For the text-containing cell, return its midpoint in (X, Y) coordinate format. 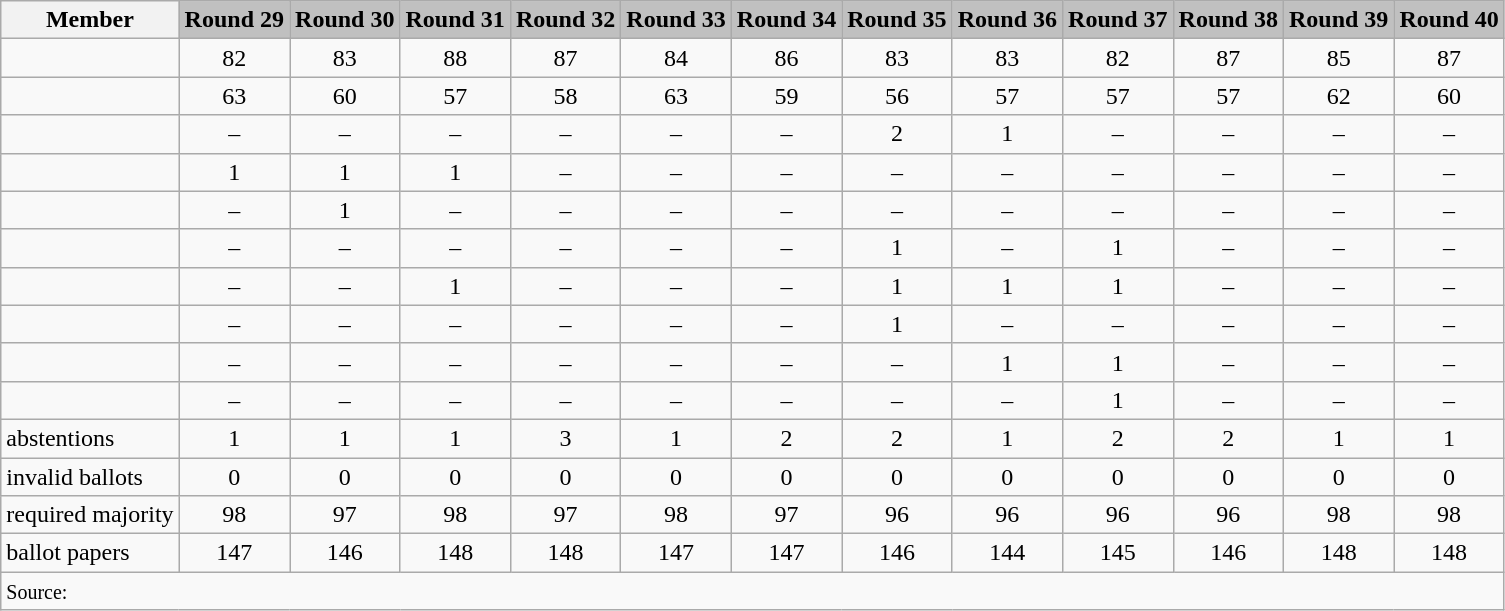
Round 35 (897, 20)
Round 37 (1118, 20)
144 (1007, 553)
required majority (90, 515)
56 (897, 96)
Round 39 (1338, 20)
88 (455, 58)
Source: (753, 591)
Member (90, 20)
Round 30 (345, 20)
Round 33 (676, 20)
Round 40 (1449, 20)
Round 32 (565, 20)
58 (565, 96)
Round 29 (234, 20)
ballot papers (90, 553)
abstentions (90, 438)
Round 36 (1007, 20)
59 (786, 96)
invalid ballots (90, 477)
145 (1118, 553)
Round 31 (455, 20)
Round 34 (786, 20)
3 (565, 438)
85 (1338, 58)
62 (1338, 96)
Round 38 (1228, 20)
86 (786, 58)
84 (676, 58)
